Capture the cell that displays the provided text and extract its (X, Y) central coordinate. 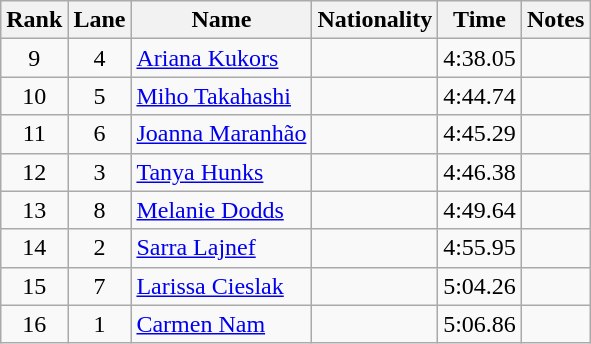
9 (34, 58)
16 (34, 324)
Tanya Hunks (222, 172)
5:04.26 (480, 286)
14 (34, 248)
5 (100, 96)
Ariana Kukors (222, 58)
Time (480, 20)
4:44.74 (480, 96)
8 (100, 210)
4:45.29 (480, 134)
Sarra Lajnef (222, 248)
Larissa Cieslak (222, 286)
Notes (555, 20)
1 (100, 324)
Carmen Nam (222, 324)
4:46.38 (480, 172)
Rank (34, 20)
Joanna Maranhão (222, 134)
6 (100, 134)
4:55.95 (480, 248)
4 (100, 58)
12 (34, 172)
5:06.86 (480, 324)
4:49.64 (480, 210)
Miho Takahashi (222, 96)
7 (100, 286)
3 (100, 172)
13 (34, 210)
2 (100, 248)
Melanie Dodds (222, 210)
Name (222, 20)
Nationality (375, 20)
11 (34, 134)
4:38.05 (480, 58)
15 (34, 286)
Lane (100, 20)
10 (34, 96)
